Return (X, Y) of the center of cell containing provided text 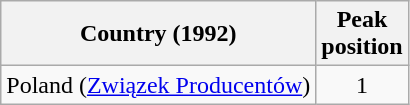
1 (362, 85)
Country (1992) (158, 34)
Peakposition (362, 34)
Poland (Związek Producentów) (158, 85)
